For the text-containing cell, return its midpoint in (X, Y) coordinate format. 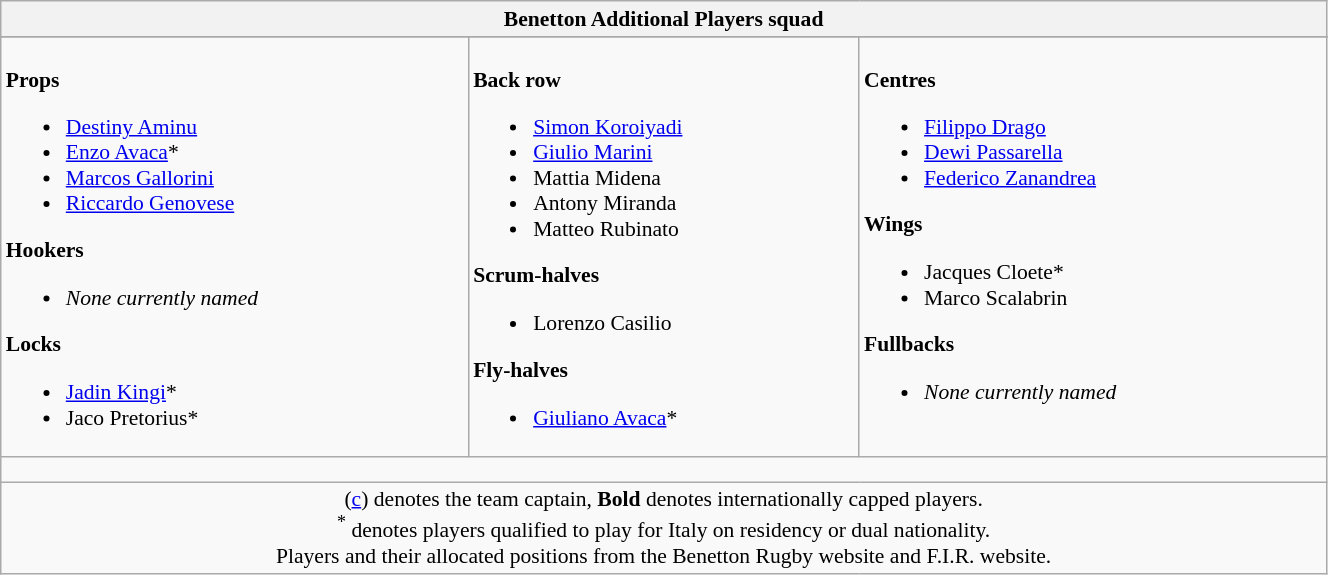
Benetton Additional Players squad (664, 19)
Back row Simon Koroiyadi Giulio Marini Mattia Midena Antony Miranda Matteo Rubinato Scrum-halves Lorenzo Casilio Fly-halves Giuliano Avaca* (664, 247)
Centres Filippo Drago Dewi Passarella Federico Zanandrea Wings Jacques Cloete* Marco Scalabrin FullbacksNone currently named (1092, 247)
Props Destiny Aminu Enzo Avaca* Marcos Gallorini Riccardo Genovese HookersNone currently namedLocks Jadin Kingi* Jaco Pretorius* (234, 247)
